Pinpoint the cell where the given text exists, returning its [X, Y] midpoint coordinate. 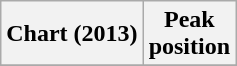
Chart (2013) [72, 34]
Peak position [189, 34]
